Scan for the cell matching the given text and deliver its (x, y) coordinate at center. 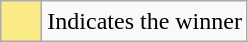
Indicates the winner (145, 22)
